Find where the given text appears and provide that cell's center as (X, Y) coordinate. 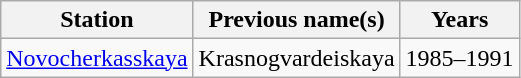
Krasnogvardeiskaya (296, 58)
Previous name(s) (296, 20)
Years (460, 20)
Novocherkasskaya (97, 58)
1985–1991 (460, 58)
Station (97, 20)
